Determine the (X, Y) coordinate at the center of the cell enclosing the given text.  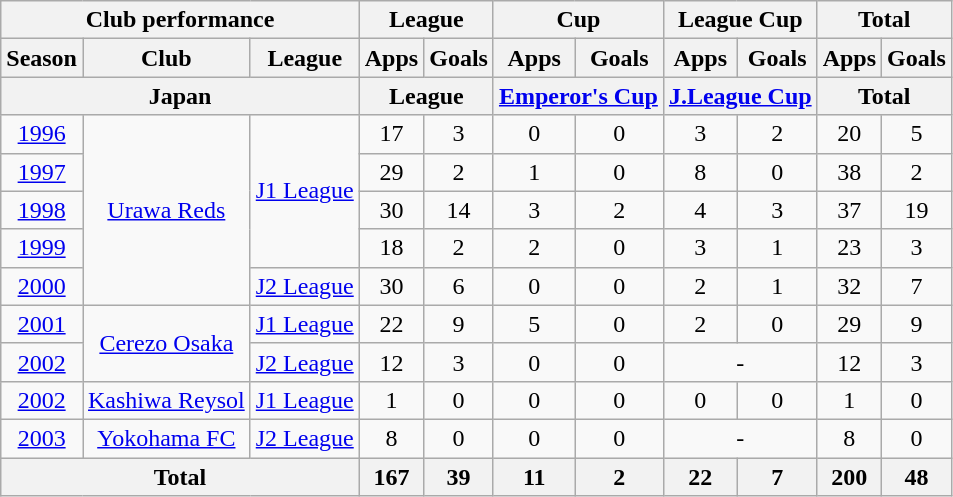
48 (917, 477)
Cerezo Osaka (166, 343)
1998 (42, 210)
2000 (42, 286)
20 (849, 134)
Urawa Reds (166, 210)
Club (166, 58)
1997 (42, 172)
6 (459, 286)
Season (42, 58)
Yokohama FC (166, 438)
2003 (42, 438)
200 (849, 477)
17 (391, 134)
23 (849, 248)
Japan (180, 96)
11 (534, 477)
14 (459, 210)
37 (849, 210)
1999 (42, 248)
Kashiwa Reysol (166, 400)
Club performance (180, 20)
32 (849, 286)
2001 (42, 324)
Cup (578, 20)
19 (917, 210)
1996 (42, 134)
39 (459, 477)
4 (700, 210)
League Cup (740, 20)
18 (391, 248)
167 (391, 477)
Emperor's Cup (578, 96)
38 (849, 172)
J.League Cup (740, 96)
